Output the [X, Y] coordinate of the center of the cell containing the given text.  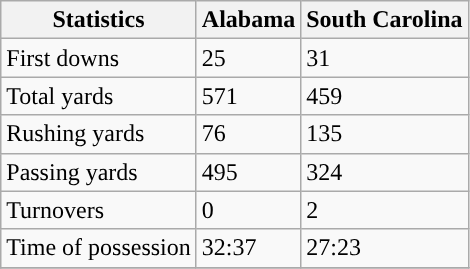
32:37 [248, 248]
76 [248, 134]
459 [384, 96]
Turnovers [99, 210]
135 [384, 134]
2 [384, 210]
Total yards [99, 96]
571 [248, 96]
0 [248, 210]
First downs [99, 58]
Passing yards [99, 172]
Rushing yards [99, 134]
Statistics [99, 20]
Time of possession [99, 248]
South Carolina [384, 20]
27:23 [384, 248]
Alabama [248, 20]
31 [384, 58]
495 [248, 172]
324 [384, 172]
25 [248, 58]
